Detect which cell encompasses the target text, then output its [X, Y] center coordinate. 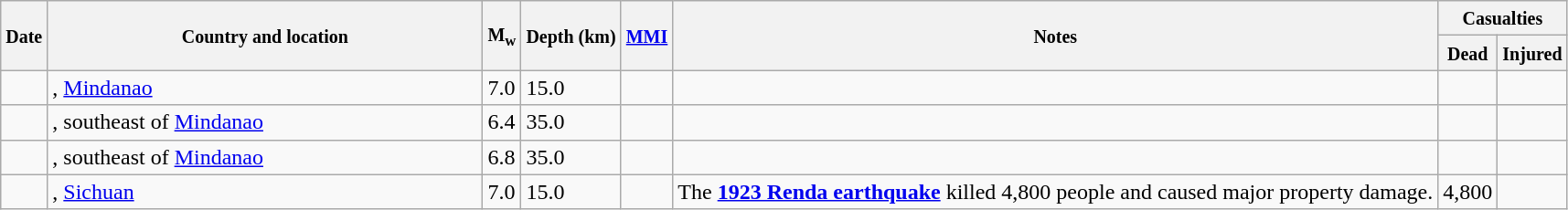
, Mindanao [265, 88]
6.4 [502, 122]
Mw [502, 36]
4,800 [1468, 192]
, Sichuan [265, 192]
Date [24, 36]
Notes [1055, 36]
The 1923 Renda earthquake killed 4,800 people and caused major property damage. [1055, 192]
Depth (km) [571, 36]
6.8 [502, 157]
Dead [1468, 53]
Casualties [1503, 18]
MMI [647, 36]
Country and location [265, 36]
Injured [1532, 53]
